Provide the [X, Y] coordinate of the cell's center where the given text is located.  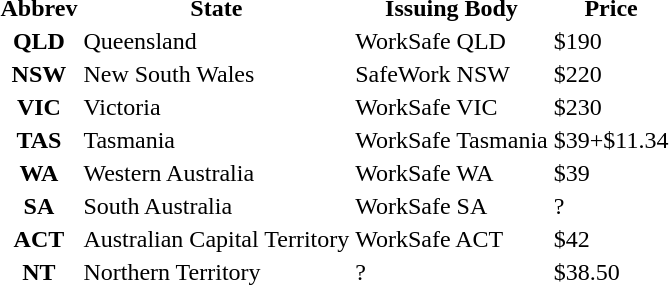
WorkSafe ACT [452, 239]
Western Australia [216, 173]
South Australia [216, 206]
Australian Capital Territory [216, 239]
WorkSafe Tasmania [452, 140]
New South Wales [216, 74]
WorkSafe SA [452, 206]
WorkSafe QLD [452, 41]
Tasmania [216, 140]
SafeWork NSW [452, 74]
WorkSafe VIC [452, 107]
Victoria [216, 107]
Queensland [216, 41]
WorkSafe WA [452, 173]
